Extract the (x, y) coordinate from the center of the cell holding the provided text.  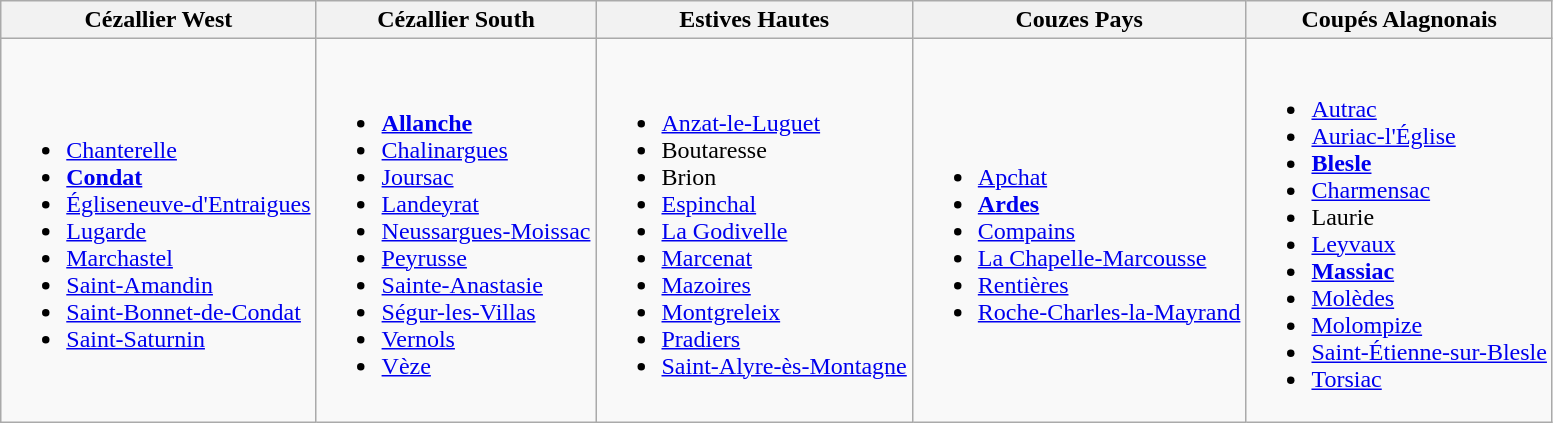
ChanterelleCondatÉgliseneuve-d'EntraiguesLugardeMarchastelSaint-AmandinSaint-Bonnet-de-CondatSaint-Saturnin (158, 230)
Coupés Alagnonais (1400, 20)
Couzes Pays (1079, 20)
Estives Hautes (754, 20)
Anzat-le-LuguetBoutaresseBrionEspinchalLa GodivelleMarcenatMazoiresMontgreleixPradiersSaint-Alyre-ès-Montagne (754, 230)
Cézallier West (158, 20)
AllancheChalinarguesJoursacLandeyratNeussargues-MoissacPeyrusseSainte-AnastasieSégur-les-VillasVernolsVèze (456, 230)
ApchatArdesCompainsLa Chapelle-MarcousseRentièresRoche-Charles-la-Mayrand (1079, 230)
AutracAuriac-l'ÉgliseBlesleCharmensacLaurieLeyvauxMassiacMolèdesMolompizeSaint-Étienne-sur-BlesleTorsiac (1400, 230)
Cézallier South (456, 20)
